Capture the cell that displays the provided text and extract its [x, y] central coordinate. 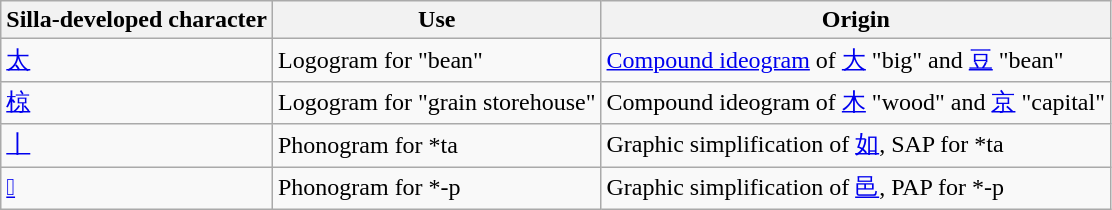
Phonogram for *-p [436, 188]
Origin [856, 20]
Logogram for "grain storehouse" [436, 102]
Compound ideogram of 木 "wood" and 京 "capital" [856, 102]
Graphic simplification of 如, SAP for *ta [856, 146]
Graphic simplification of 邑, PAP for *-p [856, 188]
丨 [137, 146]
𢀳 [137, 188]
Phonogram for *ta [436, 146]
太 [137, 60]
Compound ideogram of 大 "big" and 豆 "bean" [856, 60]
椋 [137, 102]
Silla-developed character [137, 20]
Use [436, 20]
Logogram for "bean" [436, 60]
